Extract the (x, y) coordinate from the center of the cell holding the provided text.  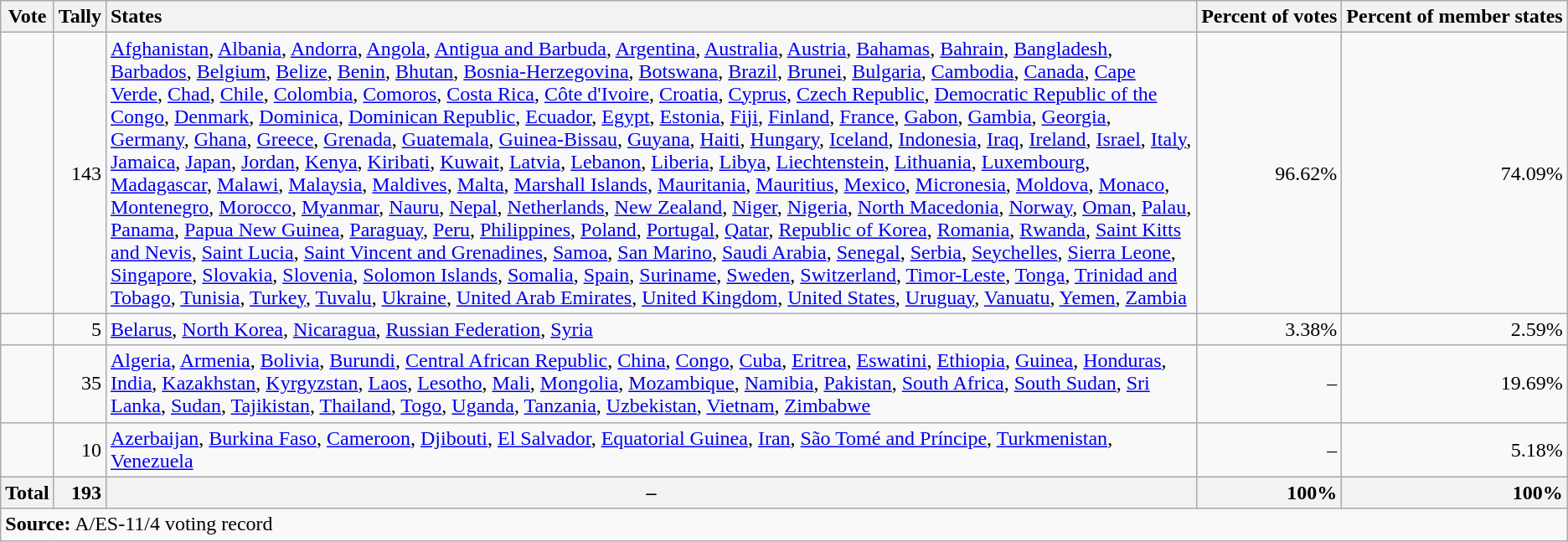
2.59% (1454, 329)
143 (80, 173)
193 (80, 493)
96.62% (1270, 173)
5 (80, 329)
Belarus, North Korea, Nicaragua, Russian Federation, Syria (651, 329)
Percent of votes (1270, 17)
Source: A/ES-11/4 voting record (784, 524)
Tally (80, 17)
5.18% (1454, 449)
Vote (28, 17)
35 (80, 384)
3.38% (1270, 329)
10 (80, 449)
Percent of member states (1454, 17)
Azerbaijan, Burkina Faso, Cameroon, Djibouti, El Salvador, Equatorial Guinea, Iran, São Tomé and Príncipe, Turkmenistan, Venezuela (651, 449)
Total (28, 493)
19.69% (1454, 384)
States (651, 17)
74.09% (1454, 173)
